For the text-containing cell, return its midpoint in (x, y) coordinate format. 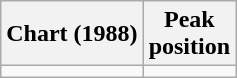
Chart (1988) (72, 34)
Peakposition (189, 34)
